Find where the given text appears and provide that cell's center as (x, y) coordinate. 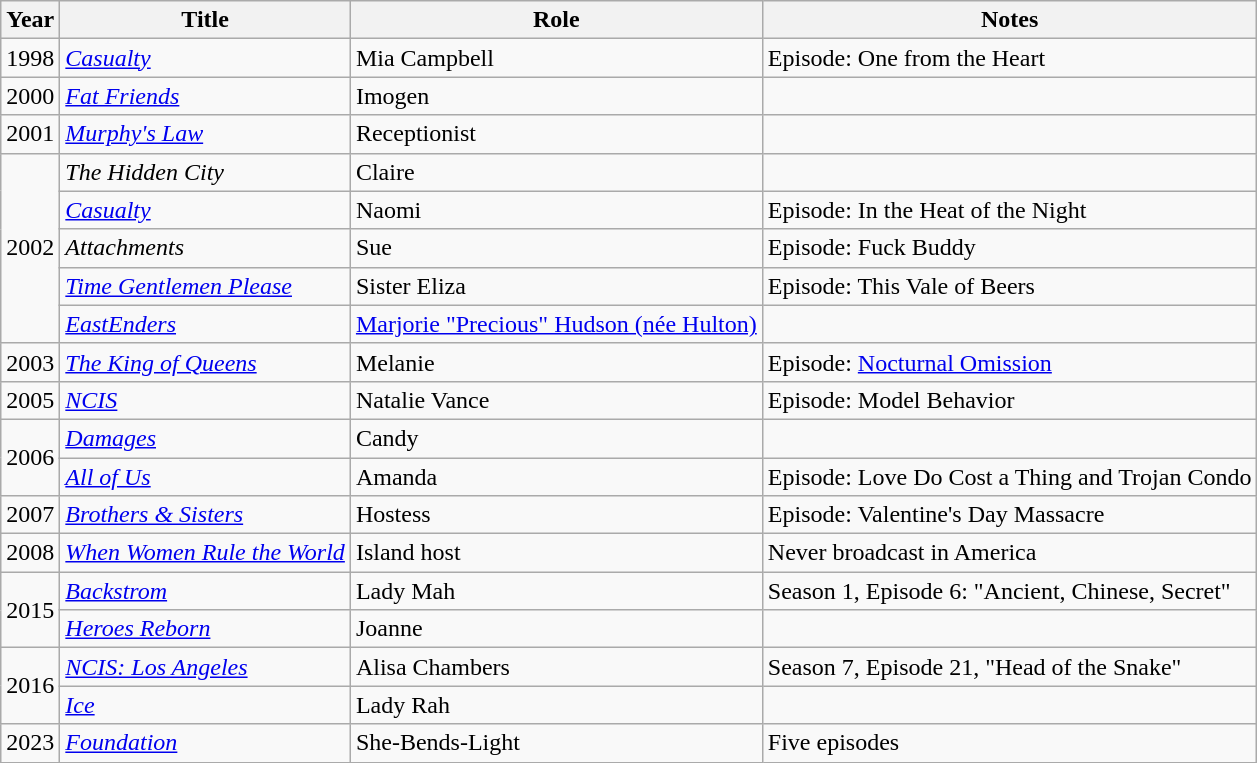
Year (30, 20)
Island host (556, 553)
Amanda (556, 477)
Season 1, Episode 6: "Ancient, Chinese, Secret" (1010, 591)
Alisa Chambers (556, 667)
Naomi (556, 210)
2007 (30, 515)
2023 (30, 743)
2005 (30, 400)
2006 (30, 457)
Sister Eliza (556, 286)
Foundation (206, 743)
2003 (30, 362)
Episode: Nocturnal Omission (1010, 362)
Melanie (556, 362)
Role (556, 20)
EastEnders (206, 324)
NCIS: Los Angeles (206, 667)
2008 (30, 553)
Episode: Model Behavior (1010, 400)
2001 (30, 134)
NCIS (206, 400)
Title (206, 20)
All of Us (206, 477)
Lady Rah (556, 705)
She-Bends-Light (556, 743)
Brothers & Sisters (206, 515)
Episode: Love Do Cost a Thing and Trojan Condo (1010, 477)
Imogen (556, 96)
Episode: Valentine's Day Massacre (1010, 515)
2000 (30, 96)
Receptionist (556, 134)
Mia Campbell (556, 58)
The Hidden City (206, 172)
Ice (206, 705)
Notes (1010, 20)
Lady Mah (556, 591)
Never broadcast in America (1010, 553)
Claire (556, 172)
Fat Friends (206, 96)
Damages (206, 438)
2015 (30, 610)
1998 (30, 58)
2002 (30, 248)
Episode: In the Heat of the Night (1010, 210)
Natalie Vance (556, 400)
Episode: One from the Heart (1010, 58)
Candy (556, 438)
Time Gentlemen Please (206, 286)
Heroes Reborn (206, 629)
Joanne (556, 629)
Hostess (556, 515)
2016 (30, 686)
Attachments (206, 248)
Marjorie "Precious" Hudson (née Hulton) (556, 324)
The King of Queens (206, 362)
Murphy's Law (206, 134)
Sue (556, 248)
Episode: This Vale of Beers (1010, 286)
Backstrom (206, 591)
Season 7, Episode 21, "Head of the Snake" (1010, 667)
Episode: Fuck Buddy (1010, 248)
Five episodes (1010, 743)
When Women Rule the World (206, 553)
